Scan for the cell matching the given text and deliver its [X, Y] coordinate at center. 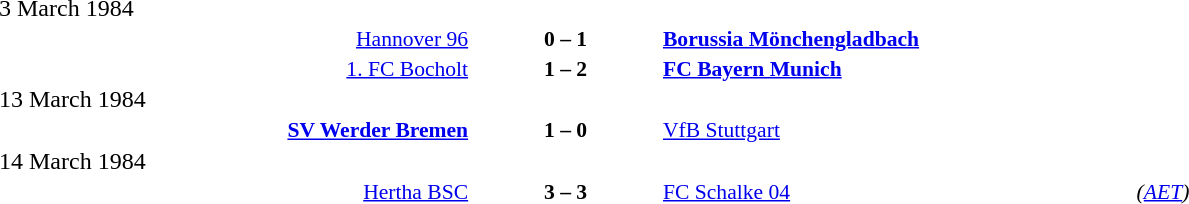
1 – 2 [566, 68]
Borussia Mönchengladbach [897, 38]
VfB Stuttgart [897, 130]
1 – 0 [566, 130]
0 – 1 [566, 38]
FC Bayern Munich [897, 68]
